From the cell containing the given text, extract its center point as (x, y) coordinate. 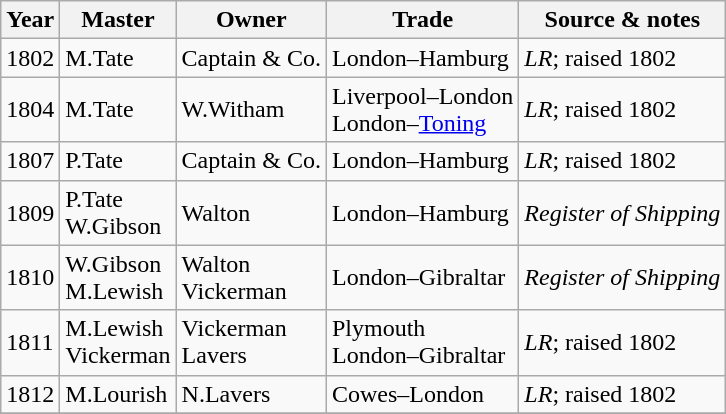
1812 (30, 394)
WaltonVickerman (251, 278)
P.Tate (118, 161)
Master (118, 20)
1811 (30, 342)
Liverpool–LondonLondon–Toning (422, 110)
1810 (30, 278)
Owner (251, 20)
Cowes–London (422, 394)
Walton (251, 212)
VickermanLavers (251, 342)
1802 (30, 58)
Source & notes (622, 20)
Trade (422, 20)
M.Lourish (118, 394)
W.Witham (251, 110)
PlymouthLondon–Gibraltar (422, 342)
1804 (30, 110)
N.Lavers (251, 394)
Year (30, 20)
London–Gibraltar (422, 278)
W.GibsonM.Lewish (118, 278)
1807 (30, 161)
P.TateW.Gibson (118, 212)
M.LewishVickerman (118, 342)
1809 (30, 212)
